Search for the cell housing the specified text and yield its (x, y) center coordinate. 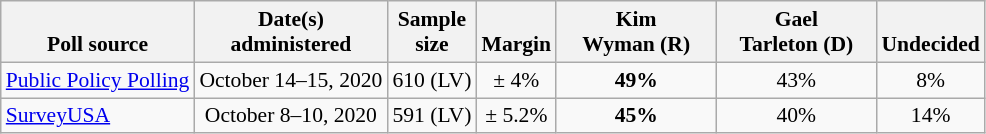
October 14–15, 2020 (290, 80)
Poll source (98, 32)
43% (796, 80)
± 4% (516, 80)
KimWyman (R) (636, 32)
October 8–10, 2020 (290, 116)
610 (LV) (432, 80)
Samplesize (432, 32)
40% (796, 116)
8% (930, 80)
591 (LV) (432, 116)
GaelTarleton (D) (796, 32)
Undecided (930, 32)
Date(s)administered (290, 32)
Public Policy Polling (98, 80)
49% (636, 80)
SurveyUSA (98, 116)
± 5.2% (516, 116)
14% (930, 116)
45% (636, 116)
Margin (516, 32)
